Return the [X, Y] coordinate for the center point of the cell that contains the specified text.  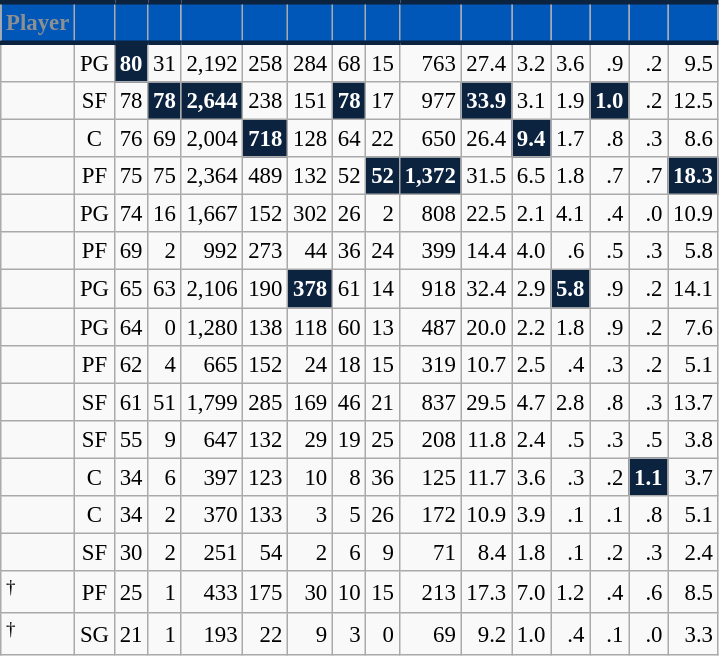
1.1 [648, 477]
8 [348, 477]
258 [266, 62]
918 [430, 289]
319 [430, 364]
9.4 [532, 139]
4.1 [570, 214]
8.6 [693, 139]
1.7 [570, 139]
169 [310, 402]
32.4 [486, 289]
3.3 [693, 634]
650 [430, 139]
6.5 [532, 176]
1,667 [212, 214]
489 [266, 176]
62 [130, 364]
4.7 [532, 402]
46 [348, 402]
138 [266, 327]
3.1 [532, 101]
2,192 [212, 62]
3.8 [693, 439]
172 [430, 515]
1.2 [570, 592]
17 [382, 101]
19 [348, 439]
33.9 [486, 101]
60 [348, 327]
284 [310, 62]
55 [130, 439]
208 [430, 439]
51 [164, 402]
977 [430, 101]
74 [130, 214]
370 [212, 515]
3.2 [532, 62]
20.0 [486, 327]
9.2 [486, 634]
302 [310, 214]
12.5 [693, 101]
SG [95, 634]
68 [348, 62]
133 [266, 515]
213 [430, 592]
2,106 [212, 289]
80 [130, 62]
4 [164, 364]
2.1 [532, 214]
397 [212, 477]
31.5 [486, 176]
4.0 [532, 251]
2.9 [532, 289]
763 [430, 62]
378 [310, 289]
125 [430, 477]
5 [348, 515]
31 [164, 62]
1.9 [570, 101]
118 [310, 327]
76 [130, 139]
151 [310, 101]
285 [266, 402]
2.8 [570, 402]
665 [212, 364]
13.7 [693, 402]
2.2 [532, 327]
9.5 [693, 62]
399 [430, 251]
29.5 [486, 402]
1,280 [212, 327]
17.3 [486, 592]
238 [266, 101]
1,372 [430, 176]
14.4 [486, 251]
123 [266, 477]
2.5 [532, 364]
71 [430, 552]
18.3 [693, 176]
992 [212, 251]
26.4 [486, 139]
251 [212, 552]
273 [266, 251]
2,004 [212, 139]
14 [382, 289]
808 [430, 214]
7.6 [693, 327]
65 [130, 289]
8.4 [486, 552]
54 [266, 552]
3.7 [693, 477]
2,644 [212, 101]
7.0 [532, 592]
Player [38, 22]
1,799 [212, 402]
27.4 [486, 62]
44 [310, 251]
718 [266, 139]
837 [430, 402]
8.5 [693, 592]
63 [164, 289]
128 [310, 139]
647 [212, 439]
433 [212, 592]
2,364 [212, 176]
487 [430, 327]
190 [266, 289]
16 [164, 214]
14.1 [693, 289]
175 [266, 592]
22.5 [486, 214]
29 [310, 439]
18 [348, 364]
193 [212, 634]
3.9 [532, 515]
11.7 [486, 477]
11.8 [486, 439]
13 [382, 327]
10.7 [486, 364]
